Extract the (x, y) coordinate from the center of the cell holding the provided text.  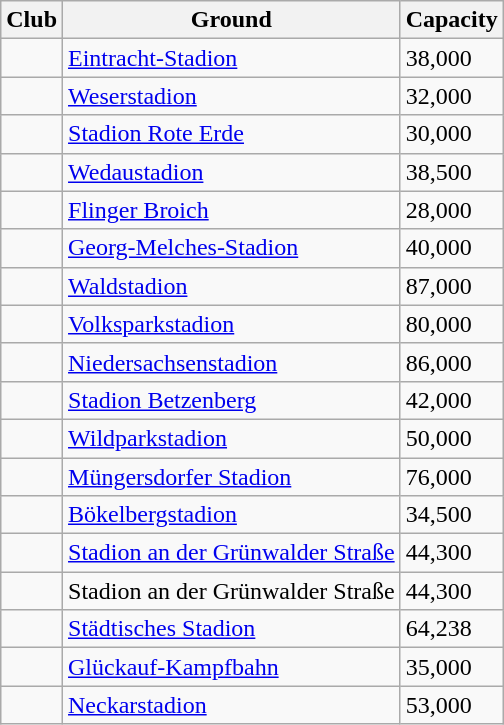
Niedersachsenstadion (232, 362)
Bökelbergstadion (232, 515)
Müngersdorfer Stadion (232, 477)
Wildparkstadion (232, 438)
Volksparkstadion (232, 324)
76,000 (452, 477)
64,238 (452, 629)
86,000 (452, 362)
Weserstadion (232, 96)
35,000 (452, 667)
38,000 (452, 58)
Stadion Betzenberg (232, 400)
Waldstadion (232, 286)
Capacity (452, 20)
42,000 (452, 400)
28,000 (452, 210)
Neckarstadion (232, 705)
32,000 (452, 96)
Wedaustadion (232, 172)
80,000 (452, 324)
Flinger Broich (232, 210)
30,000 (452, 134)
Stadion Rote Erde (232, 134)
Eintracht-Stadion (232, 58)
Ground (232, 20)
34,500 (452, 515)
40,000 (452, 248)
Club (32, 20)
87,000 (452, 286)
38,500 (452, 172)
Georg-Melches-Stadion (232, 248)
53,000 (452, 705)
Städtisches Stadion (232, 629)
50,000 (452, 438)
Glückauf-Kampfbahn (232, 667)
